Identify which cell holds the provided text, then report its (x, y) central coordinate. 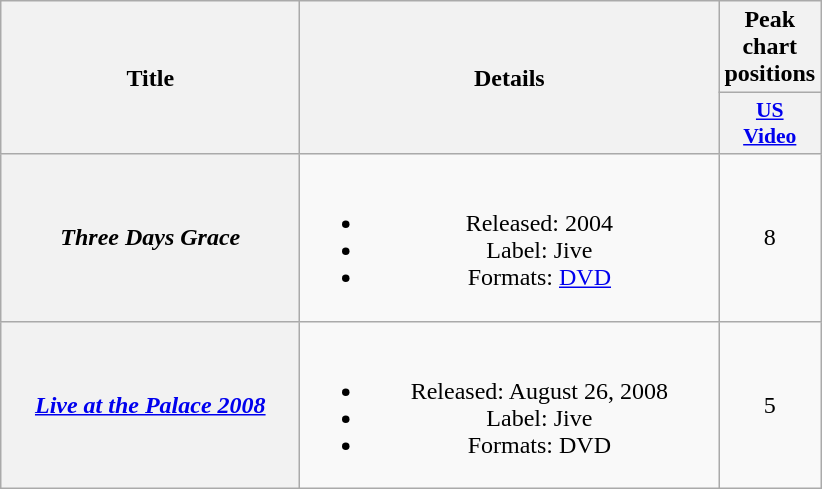
Released: August 26, 2008Label: JiveFormats: DVD (510, 404)
USVideo (770, 124)
8 (770, 238)
Peak chart positions (770, 47)
Released: 2004Label: JiveFormats: DVD (510, 238)
5 (770, 404)
Live at the Palace 2008 (150, 404)
Details (510, 78)
Three Days Grace (150, 238)
Title (150, 78)
